For the text-containing cell, return its midpoint in (X, Y) coordinate format. 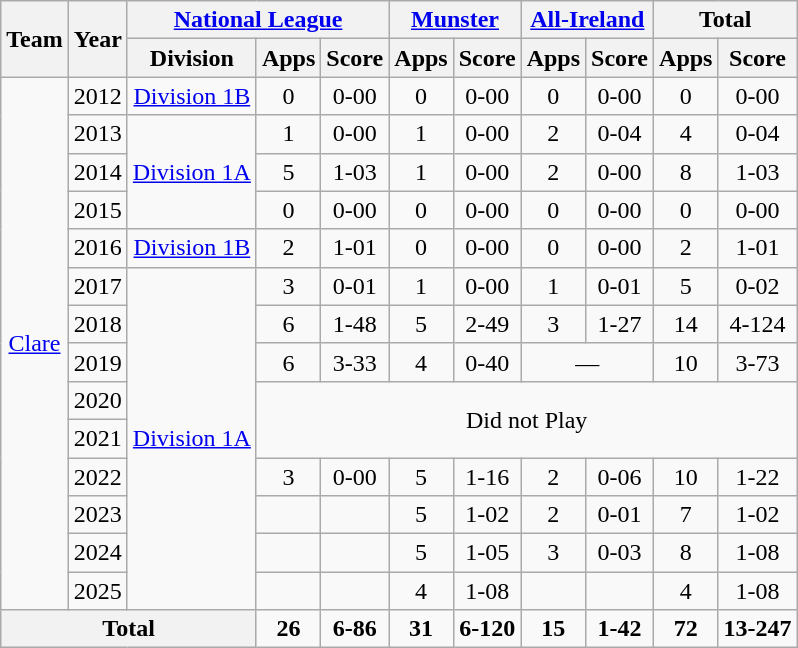
Year (98, 39)
1-48 (355, 324)
1-27 (620, 324)
7 (686, 515)
Clare (35, 344)
2014 (98, 172)
Munster (455, 20)
13-247 (758, 629)
3-33 (355, 362)
2025 (98, 591)
2016 (98, 248)
26 (288, 629)
Did not Play (526, 419)
0-03 (620, 553)
2015 (98, 210)
1-05 (487, 553)
2012 (98, 96)
Division (192, 58)
2023 (98, 515)
0-40 (487, 362)
0-06 (620, 477)
All-Ireland (587, 20)
1-16 (487, 477)
6-86 (355, 629)
72 (686, 629)
4-124 (758, 324)
Team (35, 39)
1-22 (758, 477)
2013 (98, 134)
National League (258, 20)
31 (421, 629)
2022 (98, 477)
3-73 (758, 362)
1-42 (620, 629)
2019 (98, 362)
0-02 (758, 286)
6-120 (487, 629)
14 (686, 324)
2017 (98, 286)
— (587, 362)
2024 (98, 553)
15 (553, 629)
2-49 (487, 324)
2021 (98, 438)
2020 (98, 400)
2018 (98, 324)
